Extract the [X, Y] coordinate from the center of the cell holding the provided text.  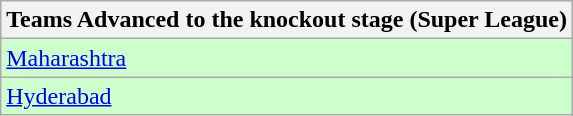
Teams Advanced to the knockout stage (Super League) [287, 20]
Maharashtra [287, 58]
Hyderabad [287, 96]
